Return [X, Y] of the center of cell containing provided text 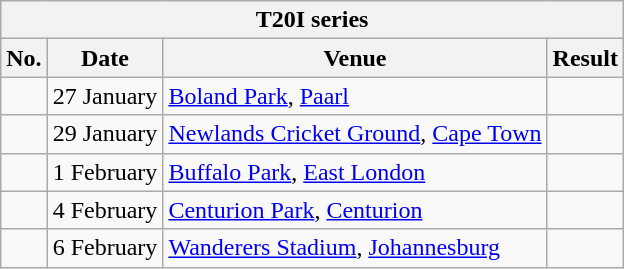
1 February [105, 172]
27 January [105, 96]
4 February [105, 210]
T20I series [312, 20]
No. [24, 58]
Newlands Cricket Ground, Cape Town [355, 134]
Buffalo Park, East London [355, 172]
6 February [105, 248]
Venue [355, 58]
Result [585, 58]
Date [105, 58]
Wanderers Stadium, Johannesburg [355, 248]
29 January [105, 134]
Boland Park, Paarl [355, 96]
Centurion Park, Centurion [355, 210]
